From the cell containing the given text, extract its center point as (X, Y) coordinate. 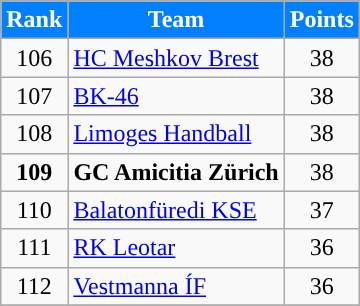
112 (34, 286)
37 (322, 210)
107 (34, 96)
Limoges Handball (176, 134)
106 (34, 58)
Points (322, 20)
GC Amicitia Zürich (176, 172)
Balatonfüredi KSE (176, 210)
110 (34, 210)
HC Meshkov Brest (176, 58)
Team (176, 20)
108 (34, 134)
BK-46 (176, 96)
109 (34, 172)
111 (34, 248)
Vestmanna ÍF (176, 286)
Rank (34, 20)
RK Leotar (176, 248)
